Identify which cell holds the provided text, then report its (X, Y) central coordinate. 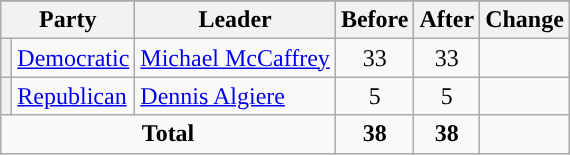
Leader (236, 20)
Democratic (74, 58)
Dennis Algiere (236, 96)
After (447, 20)
Republican (74, 96)
Total (168, 134)
Before (374, 20)
Michael McCaffrey (236, 58)
Change (525, 20)
Party (68, 20)
